Return the [x, y] coordinate for the center point of the cell that contains the specified text.  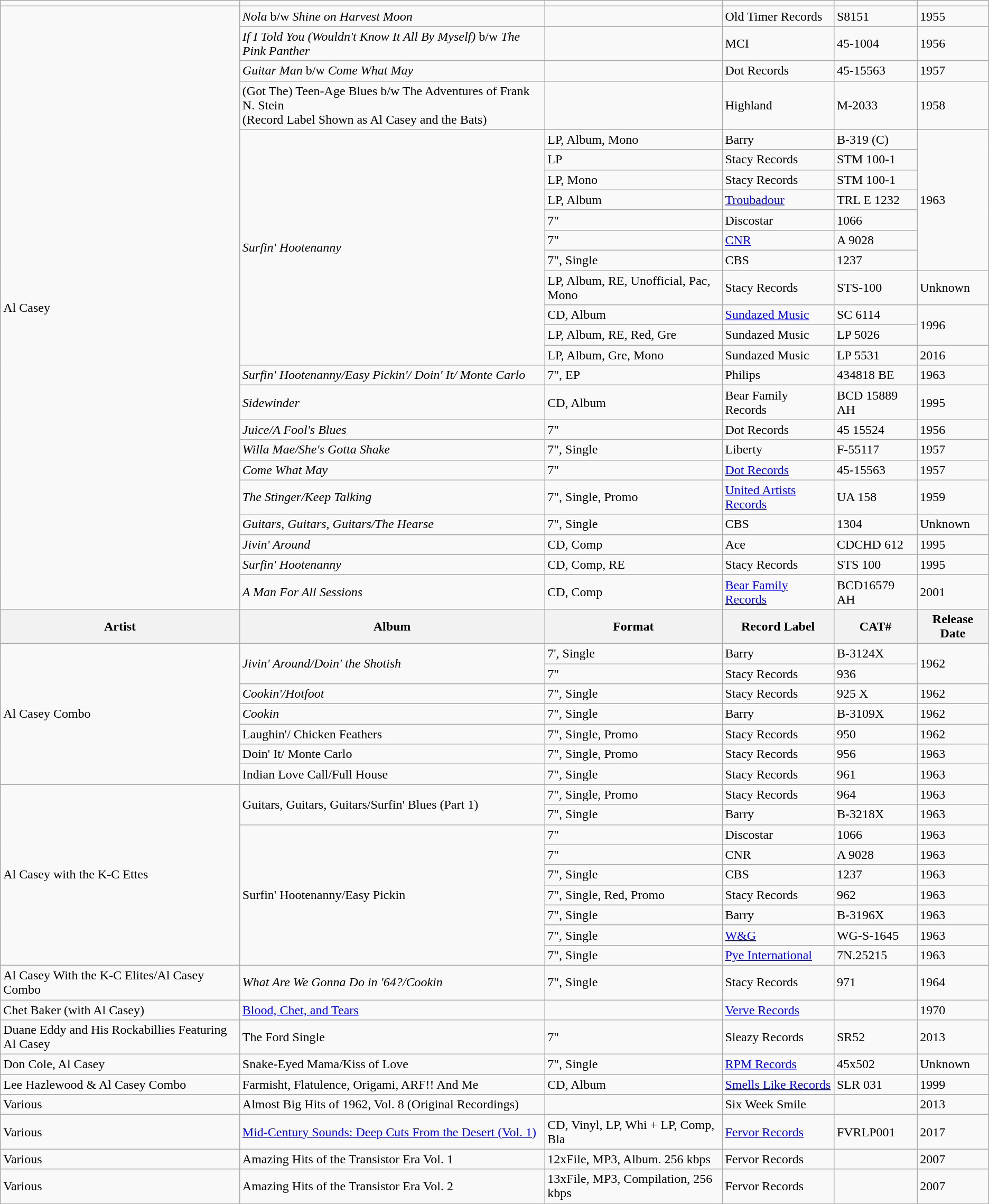
961 [875, 774]
Chet Baker (with Al Casey) [120, 1010]
Nola b/w Shine on Harvest Moon [392, 16]
The Stinger/Keep Talking [392, 497]
If I Told You (Wouldn't Know It All By Myself) b/w The Pink Panther [392, 43]
Cookin [392, 714]
950 [875, 734]
1996 [953, 325]
1970 [953, 1010]
1955 [953, 16]
Artist [120, 626]
1999 [953, 1085]
SLR 031 [875, 1085]
Al Casey [120, 308]
45x502 [875, 1064]
Sidewinder [392, 403]
Al Casey with the K-C Ettes [120, 875]
Ace [778, 544]
Release Date [953, 626]
STS-100 [875, 288]
Duane Eddy and His Rockabillies Featuring Al Casey [120, 1037]
7', Single [633, 653]
Al Casey Combo [120, 714]
45 15524 [875, 430]
Juice/A Fool's Blues [392, 430]
Lee Hazlewood & Al Casey Combo [120, 1085]
FVRLP001 [875, 1132]
13xFile, MP3, Compilation, 256 kbps [633, 1186]
RPM Records [778, 1064]
Surfin' Hootenanny/Easy Pickin [392, 895]
LP 5026 [875, 335]
BCD 15889 AH [875, 403]
Mid-Century Sounds: Deep Cuts From the Desert (Vol. 1) [392, 1132]
Surfin' Hootenanny/Easy Pickin'/ Doin' It/ Monte Carlo [392, 375]
Cookin'/Hotfoot [392, 694]
LP, Mono [633, 180]
B-3196X [875, 915]
12xFile, MP3, Album. 256 kbps [633, 1159]
Smells Like Records [778, 1085]
B-3109X [875, 714]
CD, Vinyl, LP, Whi + LP, Comp, Bla [633, 1132]
Guitars, Guitars, Guitars/The Hearse [392, 524]
7", EP [633, 375]
B-319 (C) [875, 140]
7", Single, Red, Promo [633, 895]
F-55117 [875, 450]
The Ford Single [392, 1037]
W&G [778, 935]
LP, Album, RE, Unofficial, Pac, Mono [633, 288]
Snake-Eyed Mama/Kiss of Love [392, 1064]
LP, Album, Gre, Mono [633, 355]
2001 [953, 592]
LP, Album, Mono [633, 140]
925 X [875, 694]
Jivin' Around/Doin' the Shotish [392, 663]
CD, Comp, RE [633, 564]
BCD16579 AH [875, 592]
971 [875, 982]
Almost Big Hits of 1962, Vol. 8 (Original Recordings) [392, 1105]
Format [633, 626]
Guitars, Guitars, Guitars/Surfin' Blues (Part 1) [392, 804]
Album [392, 626]
936 [875, 674]
Willa Mae/She's Gotta Shake [392, 450]
Doin' It/ Monte Carlo [392, 754]
M-2033 [875, 105]
Laughin'/ Chicken Feathers [392, 734]
Blood, Chet, and Tears [392, 1010]
TRL E 1232 [875, 200]
Old Timer Records [778, 16]
Don Cole, Al Casey [120, 1064]
956 [875, 754]
STS 100 [875, 564]
B-3218X [875, 814]
CDCHD 612 [875, 544]
LP 5531 [875, 355]
1964 [953, 982]
Liberty [778, 450]
434818 BE [875, 375]
2016 [953, 355]
A Man For All Sessions [392, 592]
964 [875, 794]
962 [875, 895]
Indian Love Call/Full House [392, 774]
45-1004 [875, 43]
Come What May [392, 470]
Pye International [778, 955]
MCI [778, 43]
WG-S-1645 [875, 935]
1958 [953, 105]
S8151 [875, 16]
2017 [953, 1132]
Sleazy Records [778, 1037]
Troubadour [778, 200]
Six Week Smile [778, 1105]
Philips [778, 375]
Amazing Hits of the Transistor Era Vol. 1 [392, 1159]
SC 6114 [875, 315]
Verve Records [778, 1010]
Amazing Hits of the Transistor Era Vol. 2 [392, 1186]
Highland [778, 105]
UA 158 [875, 497]
Record Label [778, 626]
(Got The) Teen-Age Blues b/w The Adventures of Frank N. Stein(Record Label Shown as Al Casey and the Bats) [392, 105]
B-3124X [875, 653]
United Artists Records [778, 497]
7N.25215 [875, 955]
Al Casey With the K-C Elites/Al Casey Combo [120, 982]
CAT# [875, 626]
1959 [953, 497]
Farmisht, Flatulence, Origami, ARF!! And Me [392, 1085]
1304 [875, 524]
LP [633, 160]
LP, Album, RE, Red, Gre [633, 335]
What Are We Gonna Do in '64?/Cookin [392, 982]
Jivin' Around [392, 544]
SR52 [875, 1037]
Guitar Man b/w Come What May [392, 71]
LP, Album [633, 200]
